Detect which cell encompasses the target text, then output its (X, Y) center coordinate. 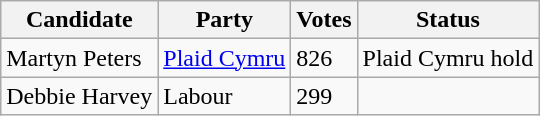
Party (224, 20)
Votes (324, 20)
Candidate (80, 20)
299 (324, 96)
Martyn Peters (80, 58)
Debbie Harvey (80, 96)
Status (448, 20)
Plaid Cymru (224, 58)
Labour (224, 96)
826 (324, 58)
Plaid Cymru hold (448, 58)
